Provide the (x, y) coordinate of the cell's center where the given text is located.  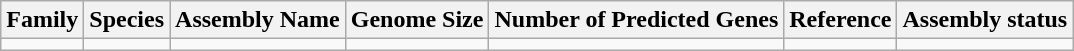
Assembly Name (258, 20)
Genome Size (417, 20)
Reference (840, 20)
Family (42, 20)
Species (127, 20)
Assembly status (985, 20)
Number of Predicted Genes (636, 20)
